For the text-containing cell, return its midpoint in (x, y) coordinate format. 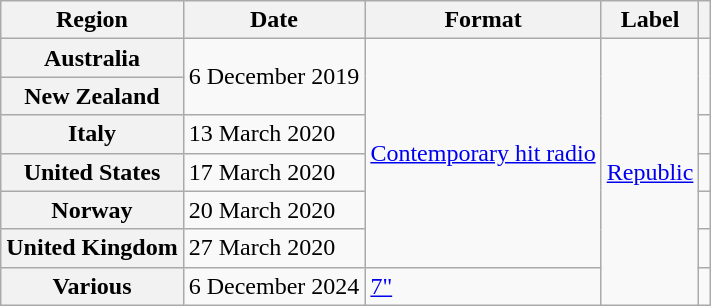
United States (92, 172)
17 March 2020 (274, 172)
Label (650, 20)
6 December 2024 (274, 286)
6 December 2019 (274, 77)
20 March 2020 (274, 210)
Region (92, 20)
United Kingdom (92, 248)
Format (483, 20)
Contemporary hit radio (483, 153)
13 March 2020 (274, 134)
Republic (650, 172)
Date (274, 20)
7" (483, 286)
Various (92, 286)
New Zealand (92, 96)
Australia (92, 58)
27 March 2020 (274, 248)
Norway (92, 210)
Italy (92, 134)
